Extract the (x, y) coordinate from the center of the cell holding the provided text.  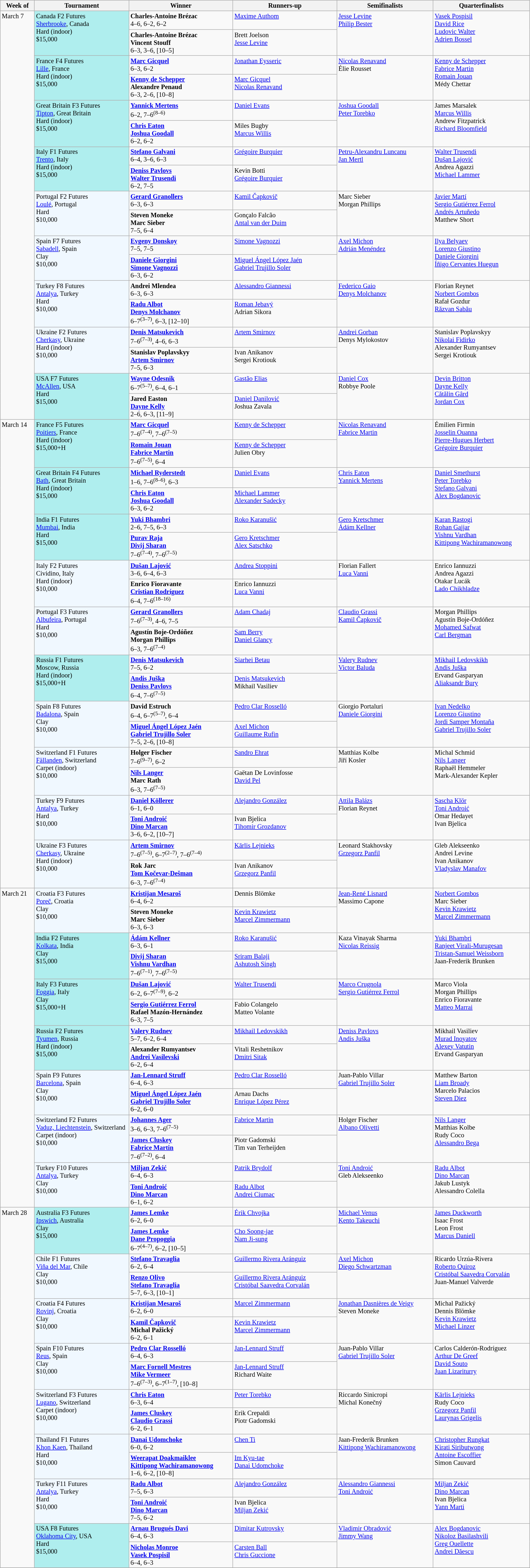
Daniel Danilović Joshua Zavala (285, 406)
Kenny de Schepper Alexandre Penaud 6–3, 2–6, [10–8] (181, 87)
Enrico Iannuzzi Luca Vanni (285, 593)
Radu Albot Denys Molchanov 6–7(3–7), 6–3, [12–10] (181, 313)
Miguel Ángel López Jaén Gabriel Trujillo Soler 6–2, 6–0 (181, 1101)
Winner (181, 5)
Vasek Pospisil David Rice Ludovic Walter Adrien Bossel (482, 33)
Kristijan Mesaroš 6–2, 6–0 (181, 1307)
Toni Androić Dino Marcan 7–5, 6–2 (181, 1510)
Radu Albot 7–5, 6–3 (181, 1488)
Valery Rudnev 5–7, 6–2, 6–4 (181, 1035)
Jonathan Eysseric (285, 65)
Michal Pažický Dennis Blömke Kevin Krawietz Michael Linzer (482, 1320)
Gerard Granollers 6–3, 6–3 (181, 201)
Denis Matsukevich Mikhail Vasiliev (285, 687)
Portugal F2 Futures Loulé, Portugal Hard $10,000 (82, 213)
Steven Moneke Marc Sieber 6–3, 6–3 (181, 920)
Sascha Klör Toni Androić Omar Hedayet Ivan Bjelica (482, 818)
Gleb Alekseenko Andrei Levine Ivan Anikanov Vladyslav Manafov (482, 864)
James Cluskey Claudio Grassi 6–2, 6–1 (181, 1421)
Stefano Galvani 6–4, 3–6, 6–3 (181, 156)
Nicolas Renavand Fabrice Martin (385, 444)
Kārlis Lejnieks (285, 850)
Yuki Bhambri Ranjeet Virali-Murugesan Tristan-Samuel Weissborn Jaan-Frederik Brunken (482, 956)
Marc Sieber Morgan Phillips (385, 213)
Purav Raja Divij Sharan 7–6(7–4), 7–6(7–5) (181, 546)
Marcel Zimmermann (285, 1307)
Wayne Odesnik 6–7(5–7), 6–4, 6–1 (181, 383)
Daniele Giorgini Simone Vagnozzi 6–3, 6–2 (181, 268)
Gastão Elias (285, 383)
Adam Chadaj (285, 617)
Alexander Rumyantsev Andrei Vasilevski 6–2, 6–4 (181, 1057)
Kenny de Schepper (285, 429)
Charles-Antoine Brézac 4–6, 6–2, 6–2 (181, 20)
Cho Soong-jae Nam Ji-sung (285, 1240)
Kenny de Schepper Julien Obry (285, 454)
Semifinalists (385, 5)
Kamil Čapkovič Michal Pažický 6–2, 6–1 (181, 1330)
Tournament (82, 5)
Fabio Colangelo Matteo Volante (285, 1012)
Mikhail Vasiliev Murad Inoyatov Alexey Vatutin Ervand Gasparyan (482, 1048)
Claudio Grassi Kamil Čapkovič (385, 631)
Johannes Ager 3–6, 6–3, 7–6(7–5) (181, 1125)
Leonard Stakhovsky Grzegorz Panfil (385, 864)
Carsten Ball Chris Guccione (285, 1555)
Spain F8 Futures Badalona, Spain Clay $10,000 (82, 724)
Jesse Levine Philip Bester (385, 33)
Ivan Bjelica Tihomir Grozdanov (285, 827)
Toni Androić Dino Marcan 6–1, 6–2 (181, 1194)
Chris Eaton Yannick Mertens (385, 491)
Andrea Stoppini (285, 569)
Attila Balázs Florian Reynet (385, 818)
Gaëtan De Lovinfosse David Pel (285, 781)
Nils Langer Matthias Kolbe Rudy Coco Alessandro Bega (482, 1139)
Turkey F9 Futures Antalya, Turkey Hard $10,000 (82, 818)
Turkey F11 Futures Antalya, Turkey Hard $10,000 (82, 1501)
Danai Udomchoke 6–0, 6–2 (181, 1443)
Denis Matsukevich 7–6(7–3), 4–6, 6–3 (181, 337)
Daniel Köllerer 6–1, 6–0 (181, 805)
Ricardo Urzúa-Rivera Roberto Quiroz Cristóbal Saavedra Corvalán Juan-Manuel Valverde (482, 1276)
Brett Joelson Jesse Levine (285, 43)
Émilien Firmin Josselin Ouanna Pierre-Hugues Herbert Grégoire Burquier (482, 444)
Maxime Authom (285, 20)
Mikhail Ledovskikh Andis Juška Ervand Gasparyan Aliaksandr Bury (482, 678)
Jan-Lennard Struff (285, 1352)
Weerapat Doakmaiklee Kittipong Wachiramanowong 1–6, 6–2, [10–8] (181, 1465)
Morgan Phillips Agustín Boje-Ordóñez Mohamed Safwat Carl Bergman (482, 631)
James Marsalek Marcus Willis Andrew Fitzpatrick Richard Bloomfield (482, 124)
Mikhail Ledovskikh (285, 1035)
Matthew Barton Liam Broady Marcelo Palacios Steven Diez (482, 1092)
Miljan Zekić 6–4, 6–3 (181, 1172)
Chen Ti (285, 1443)
Jean-René Lisnard Massimo Capone (385, 910)
Federico Gaio Denys Molchanov (385, 304)
Sam Berry Daniel Glancy (285, 641)
Andrei Gorban Denys Mylokostov (385, 350)
Switzerland F3 Futures Lugano, Switzerland Carpet (indoor) $10,000 (82, 1411)
Ivan Nedelko Lorenzo Giustino Jordi Samper Montaña Gabriel Trujillo Soler (482, 724)
Érik Chvojka (285, 1216)
Siarhei Betau (285, 664)
Yuki Bhambri 2–6, 7–5, 6–3 (181, 523)
Italy F1 Futures Trento, Italy Hard (indoor) $15,000 (82, 169)
Steven Moneke Marc Sieber 7–5, 6–4 (181, 223)
Fabrice Martin (285, 1125)
Chris Eaton Joshua Goodall 6–3, 6–2 (181, 501)
Dimitar Kutrovsky (285, 1532)
Michael Lammer Alexander Sadecky (285, 501)
Denis Matsukevich 7–5, 6–2 (181, 664)
Petru-Alexandru Luncanu Jan Mertl (385, 169)
Marc Gicquel 7–6(7–4), 7–6(7–5) (181, 429)
Daniel Smethurst Peter Torebko Stefano Galvani Alex Bogdanovic (482, 491)
Devin Britton Dayne Kelly Cătălin Gârd Jordan Cox (482, 396)
India F1 Futures Mumbai, India Hard $15,000 (82, 537)
James Duckworth Isaac Frost Leon Frost Marcus Daniell (482, 1231)
Ádám Kellner 6–3, 6–1 (181, 942)
James Lemke Dane Propoggia 6–7(4–7), 6–2, [10–5] (181, 1240)
Chile F1 Futures Viña del Mar, Chile Clay $10,000 (82, 1276)
Russia F1 Futures Moscow, Russia Hard (indoor) $15,000+H (82, 678)
Michael Venus Kento Takeuchi (385, 1231)
Axel Michon Diego Schwartzman (385, 1276)
Andrei Mlendea 6–3, 6–3 (181, 290)
Artem Smirnov 7–6(7–5), 6–7(2–7), 7–6(7–4) (181, 850)
Ivan Bjelica Miljan Zekić (285, 1510)
Axel Michon Guillaume Rufin (285, 734)
Artem Smirnov (285, 337)
Vladimir Obradović Jimmy Wang (385, 1545)
Florian Reynet Norbert Gombos Rafał Gozdur Răzvan Sabău (482, 304)
Ivan Anikanov Sergei Krotiouk (285, 360)
Nils Langer Marc Rath 6–3, 7–6(7–5) (181, 781)
March 28 (17, 1388)
Jan-Lennard Struff 6–4, 6–3 (181, 1079)
Chris Eaton 6–3, 6–4 (181, 1398)
James Cluskey Fabrice Martin 7–6(7–2), 6–4 (181, 1149)
Toni Androić Gleb Alekseenko (385, 1185)
Walter Trusendi (285, 989)
Arnau Brugués Davi 6–4, 6–3 (181, 1532)
Daniel Cox Robbye Poole (385, 396)
Alessandro Giannessi (285, 290)
Giorgio Portaluri Daniele Giorgini (385, 724)
Evgeny Donskoy 7–5, 7–5 (181, 245)
Arnau Dachs Enrique López Pérez (285, 1101)
Dušan Lajović 6–2, 6–7(7–9), 6–2 (181, 989)
Kārlis Lejnieks Rudy Coco Grzegorz Panfil Laurynas Grigelis (482, 1411)
Marco Crugnola Sergio Gutiérrez Ferrol (385, 1002)
Radu Albot Dino Marcan Jakub Lustyk Alessandro Colella (482, 1185)
Miguel Ángel López Jaén Gabriel Trujillo Soler (285, 268)
Stefano Travaglia 6–2, 6–4 (181, 1263)
France F4 Futures Lille, France Hard (indoor) $15,000 (82, 78)
Sandro Ehrat (285, 758)
Karan Rastogi Rohan Gajjar Vishnu Vardhan Kittipong Wachiramanowong (482, 537)
Stanislav Poplavskyy Artem Smirnov 7–5, 6–3 (181, 360)
Switzerland F1 Futures Fällanden, Switzerland Carpet (indoor) $10,000 (82, 771)
Turkey F10 Futures Antalya, Turkey Clay $10,000 (82, 1185)
Ivan Anikanov Grzegorz Panfil (285, 874)
James Lemke 6–2, 6–0 (181, 1216)
Riccardo Sinicropi Michal Konečný (385, 1411)
Enrico Fioravante Cristian Rodríguez 6–4, 7–6(18–16) (181, 593)
India F2 Futures Kolkata, India Clay $15,000 (82, 956)
Axel Michon Adrián Menéndez (385, 258)
Divij Sharan Vishnu Vardhan 7–6(7–1), 7–6(7–5) (181, 965)
Carlos Calderón-Rodríguez Arthur De Greef David Souto Juan Lizariturry (482, 1366)
Jan-Lennard Struff Richard Waite (285, 1375)
Australia F3 Futures Ipswich, Australia Clay $15,000 (82, 1231)
Italy F3 Futures Foggia, Italy Clay $15,000+H (82, 1002)
Switzerland F2 Futures Vaduz, Liechtenstein, Switzerland Carpet (indoor) $10,000 (82, 1139)
Gero Kretschmer Ádám Kellner (385, 537)
Deniss Pavlovs Andis Juška (385, 1048)
Miguel Ángel López Jaén Gabriel Trujillo Soler 7–5, 2–6, [10–8] (181, 734)
Gero Kretschmer Alex Satschko (285, 546)
Peter Torebko (285, 1398)
Jaan-Frederik Brunken Kittipong Wachiramanowong (385, 1456)
Croatia F3 Futures Poreč, Croatia Clay $10,000 (82, 910)
Kaza Vinayak Sharma Nicolas Reissig (385, 956)
Andis Juška Deniss Pavlovs 6–4, 7–6(7–5) (181, 687)
Charles-Antoine Brézac Vincent Stouff 6–3, 3–6, [10–5] (181, 43)
Matthias Kolbe Jiří Kosler (385, 771)
Sriram Balaji Ashutosh Singh (285, 965)
Miles Bugby Marcus Willis (285, 134)
Marc Fornell Mestres Mike Vermeer 7–6(7–3), 6–7(1–7), [10–8] (181, 1375)
Toni Androić Dino Marcan 3–6, 6–2, [10–7] (181, 827)
Nicolas Renavand Élie Rousset (385, 78)
Roman Jebavý Adrian Sikora (285, 313)
Kenny de Schepper Fabrice Martin Romain Jouan Médy Chettar (482, 78)
Stanislav Poplavskyy Nikolai Fidirko Alexander Rumyantsev Sergei Krotiouk (482, 350)
Russia F2 Futures Tyumen, Russia Hard (indoor) $15,000 (82, 1048)
Valery Rudnev Victor Baluda (385, 678)
Runners-up (285, 5)
Ilya Belyaev Lorenzo Giustino Daniele Giorgini Íñigo Cervantes Huegun (482, 258)
Holger Fischer 7–6(9–7), 6–2 (181, 758)
Week of (17, 5)
Rok Jarc Tom Kočevar-Dešman 6–3, 7–6(7–4) (181, 874)
Guillermo Rivera Aránguiz Cristóbal Saavedra Corvalán (285, 1285)
Great Britain F3 Futures Tipton, Great Britain Hard (indoor) $15,000 (82, 124)
Turkey F8 Futures Antalya, Turkey Hard $10,000 (82, 304)
Michael Ryderstedt 1–6, 7–6(8–6), 6–3 (181, 477)
Croatia F4 Futures Rovinj, Croatia Clay $10,000 (82, 1320)
Grégoire Burquier (285, 156)
France F5 Futures Poitiers, France Hard (indoor) $15,000+H (82, 444)
Patrik Brydolf (285, 1172)
Renzo Olivo Stefano Travaglia 5–7, 6–3, [10–1] (181, 1285)
Christopher Rungkat Kirati Siributwong Antoine Escoffier Simon Cauvard (482, 1456)
Kristijan Mesaroš 6–4, 6–2 (181, 897)
Gerard Granollers 7–6(7–3), 4–6, 7–5 (181, 617)
Holger Fischer Albano Olivetti (385, 1139)
Gonçalo Falcão Antal van der Duim (285, 223)
Spain F10 Futures Reus, Spain Clay $10,000 (82, 1366)
Spain F7 Futures Sabadell, Spain Clay $10,000 (82, 258)
Chris Eaton Joshua Goodall 6–2, 6–2 (181, 134)
David Estruch 6–4, 6–7(5–7), 6–4 (181, 711)
Marc Gicquel Nicolas Renavand (285, 87)
Kamil Čapkovič (285, 201)
Canada F2 Futures Sherbrooke, Canada Hard (indoor) $15,000 (82, 33)
Ukraine F3 Futures Cherkasy, Ukraine Hard (indoor) $10,000 (82, 864)
Romain Jouan Fabrice Martin 7–6(7–5), 6–4 (181, 454)
Alessandro Giannessi Toni Androić (385, 1501)
Marco Viola Morgan Phillips Enrico Fioravante Matteo Marrai (482, 1002)
Walter Trusendi Dušan Lajović Andrea Agazzi Michael Lammer (482, 169)
Dennis Blömke (285, 897)
Quarterfinalists (482, 5)
Dušan Lajović 3–6, 6–4, 6–3 (181, 569)
Simone Vagnozzi (285, 245)
March 21 (17, 1048)
USA F7 Futures McAllen, USA Hard $15,000 (82, 396)
Vitali Reshetnikov Dmitri Sitak (285, 1057)
Ukraine F2 Futures Cherkasy, Ukraine Hard (indoor) $10,000 (82, 350)
Erik Crepaldi Piotr Gadomski (285, 1421)
Nicholas Monroe Vasek Pospisil 6–4, 6–3 (181, 1555)
USA F8 Futures Oklahoma City, USA Hard $15,000 (82, 1545)
Marc Gicquel 6–3, 6–2 (181, 65)
Michal Schmid Nils Langer Raphaël Hemmeler Mark-Alexander Kepler (482, 771)
Sergio Gutiérrez Ferrol Rafael Mazón-Hernández 6–3, 7–5 (181, 1012)
Javier Martí Sergio Gutiérrez Ferrol Andrés Artuñedo Matthew Short (482, 213)
Agustín Boje-Ordóñez Morgan Phillips 6–3, 7–6(7–4) (181, 641)
March 7 (17, 215)
Deniss Pavlovs Walter Trusendi 6–2, 7–5 (181, 178)
Thailand F1 Futures Khon Kaen, Thailand Hard $10,000 (82, 1456)
Portugal F3 Futures Albufeira, Portugal Hard $10,000 (82, 631)
Florian Fallert Luca Vanni (385, 583)
March 14 (17, 654)
Radu Albot Andrei Ciumac (285, 1194)
Piotr Gadomski Tim van Terheijden (285, 1149)
Great Britain F4 Futures Bath, Great Britain Hard (indoor) $15,000 (82, 491)
Spain F9 Futures Barcelona, Spain Clay $10,000 (82, 1092)
Norbert Gombos Marc Sieber Kevin Krawietz Marcel Zimmermann (482, 910)
Miljan Zekić Dino Marcan Ivan Bjelica Yann Marti (482, 1501)
Alex Bogdanovic Nikoloz Basilashvili Greg Ouellette Andrei Dăescu (482, 1545)
Jared Easton Dayne Kelly 2–6, 6–3, [11–9] (181, 406)
Im Kyu-tae Danai Udomchoke (285, 1465)
Guillermo Rivera Aránguiz (285, 1263)
Italy F2 Futures Cividino, Italy Hard (indoor) $10,000 (82, 583)
Joshua Goodall Peter Torebko (385, 124)
Jonathan Dasnières de Veigy Steven Moneke (385, 1320)
Enrico Iannuzzi Andrea Agazzi Otakar Lucák Lado Chikhladze (482, 583)
Pedro Clar Rosselló 6–4, 6–3 (181, 1352)
Yannick Mertens 6–2, 7–6(8–6) (181, 110)
Kevin Botti Grégoire Burquier (285, 178)
